Output the [X, Y] coordinate of the center of the cell containing the given text.  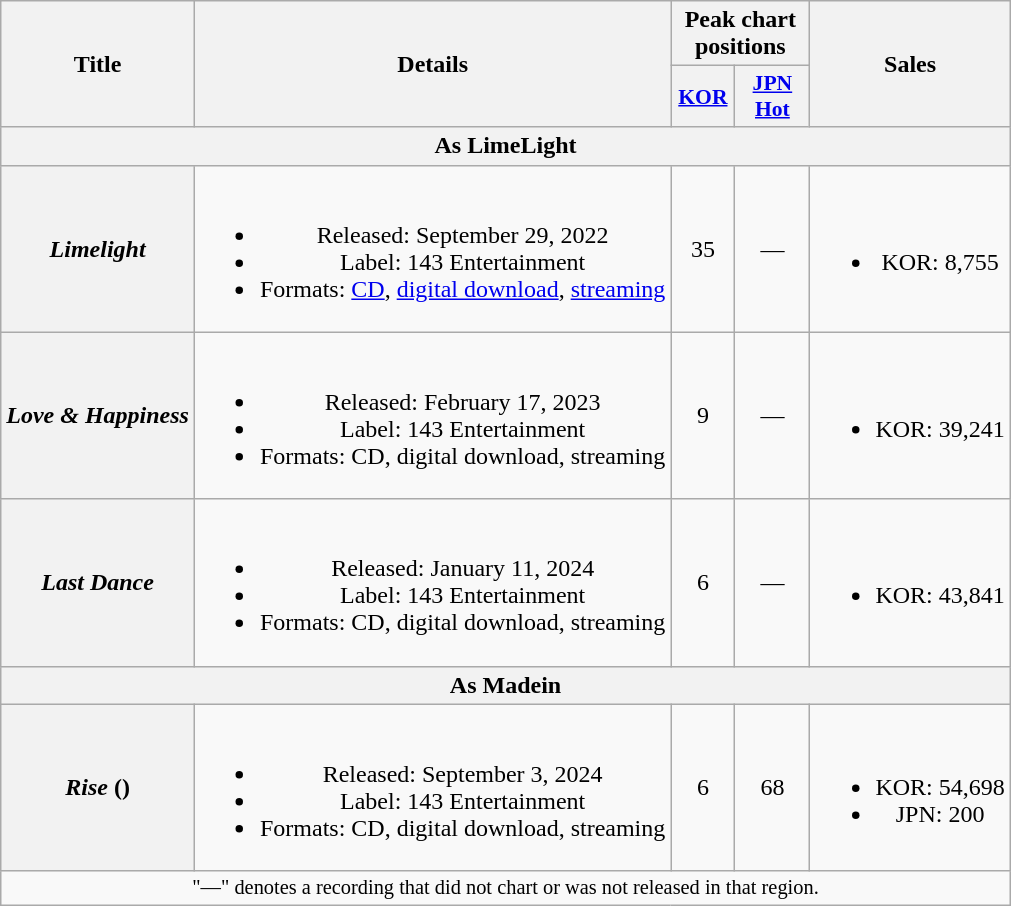
KOR: 8,755 [910, 248]
Released: January 11, 2024Label: 143 EntertainmentFormats: CD, digital download, streaming [432, 582]
As Madein [506, 685]
Title [98, 64]
Peak chart positions [740, 34]
Released: February 17, 2023Label: 143 EntertainmentFormats: CD, digital download, streaming [432, 416]
Limelight [98, 248]
Released: September 29, 2022Label: 143 EntertainmentFormats: CD, digital download, streaming [432, 248]
Love & Happiness [98, 416]
KOR [703, 96]
As LimeLight [506, 146]
Sales [910, 64]
Details [432, 64]
35 [703, 248]
"—" denotes a recording that did not chart or was not released in that region. [506, 888]
68 [772, 788]
9 [703, 416]
KOR: 39,241 [910, 416]
KOR: 43,841 [910, 582]
Rise () [98, 788]
Last Dance [98, 582]
JPNHot [772, 96]
KOR: 54,698JPN: 200 [910, 788]
Released: September 3, 2024Label: 143 EntertainmentFormats: CD, digital download, streaming [432, 788]
